Locate the cell with the specified text and output its [X, Y] center coordinate. 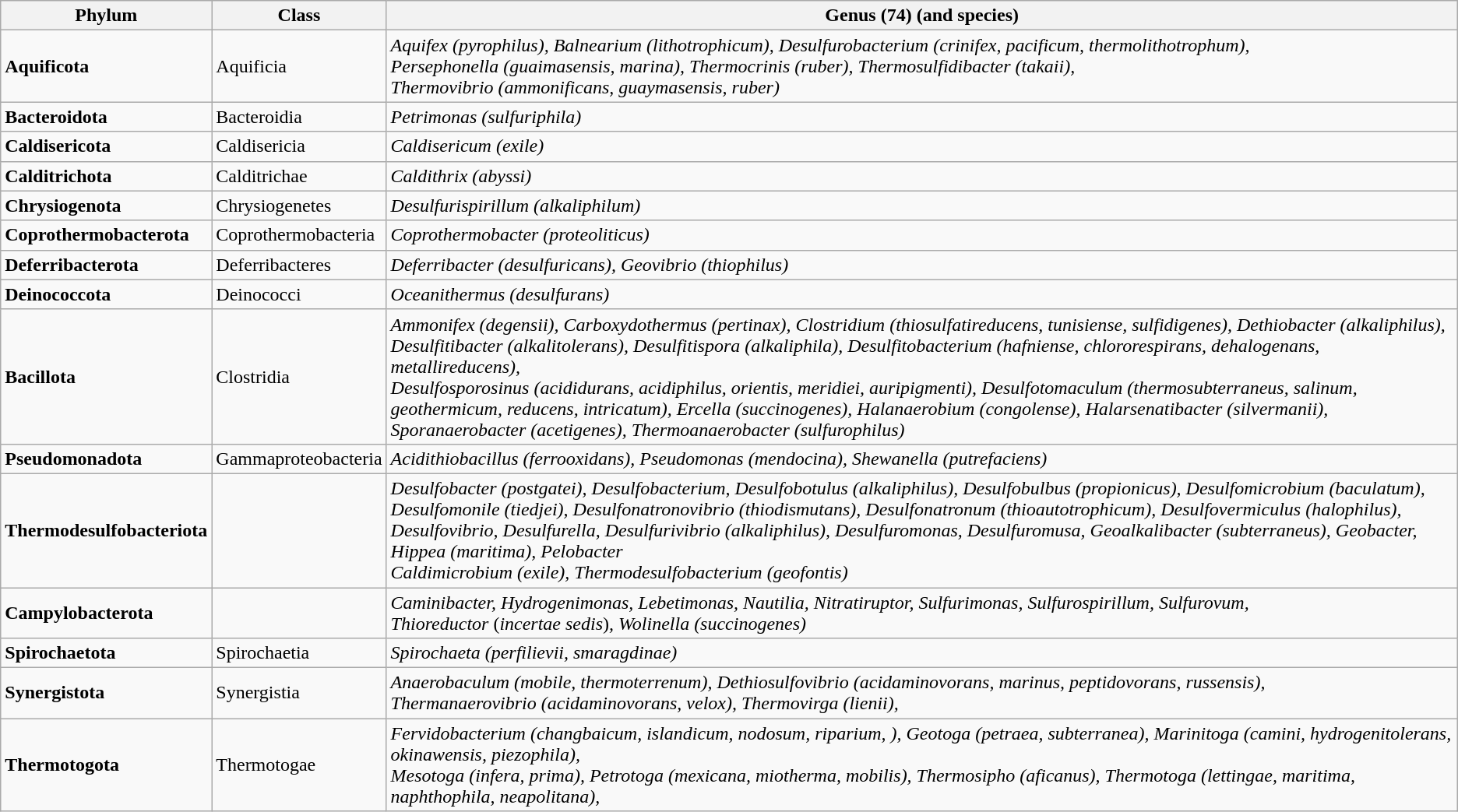
Bacillota [106, 377]
Chrysiogenetes [299, 206]
Campylobacterota [106, 612]
Deferribacterota [106, 265]
Coprothermobacterota [106, 235]
Desulfurispirillum (alkaliphilum) [922, 206]
Calditrichae [299, 176]
Pseudomonadota [106, 459]
Deferribacter (desulfuricans), Geovibrio (thiophilus) [922, 265]
Gammaproteobacteria [299, 459]
Class [299, 16]
Deinococcota [106, 294]
Coprothermobacter (proteoliticus) [922, 235]
Caldisericota [106, 146]
Oceanithermus (desulfurans) [922, 294]
Phylum [106, 16]
Aquificia [299, 66]
Spirochaetia [299, 653]
Calditrichota [106, 176]
Bacteroidota [106, 117]
Caldisericia [299, 146]
Synergistia [299, 693]
Thermodesulfobacteriota [106, 530]
Caldithrix (abyssi) [922, 176]
Thermotogae [299, 765]
Caldisericum (exile) [922, 146]
Synergistota [106, 693]
Deferribacteres [299, 265]
Petrimonas (sulfuriphila) [922, 117]
Chrysiogenota [106, 206]
Acidithiobacillus (ferrooxidans), Pseudomonas (mendocina), Shewanella (putrefaciens) [922, 459]
Spirochaetota [106, 653]
Thermotogota [106, 765]
Genus (74) (and species) [922, 16]
Spirochaeta (perfilievii, smaragdinae) [922, 653]
Aquificota [106, 66]
Coprothermobacteria [299, 235]
Bacteroidia [299, 117]
Clostridia [299, 377]
Deinococci [299, 294]
